Provide the [X, Y] coordinate of the cell's center where the given text is located.  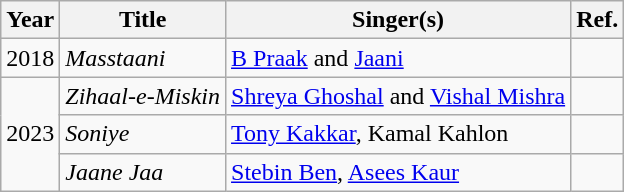
Jaane Jaa [143, 172]
B Praak and Jaani [398, 58]
Year [30, 20]
Singer(s) [398, 20]
Tony Kakkar, Kamal Kahlon [398, 134]
Shreya Ghoshal and Vishal Mishra [398, 96]
Soniye [143, 134]
Zihaal-e-Miskin [143, 96]
Stebin Ben, Asees Kaur [398, 172]
2018 [30, 58]
Title [143, 20]
Ref. [598, 20]
Masstaani [143, 58]
2023 [30, 134]
